Output the [x, y] coordinate of the center of the cell containing the given text.  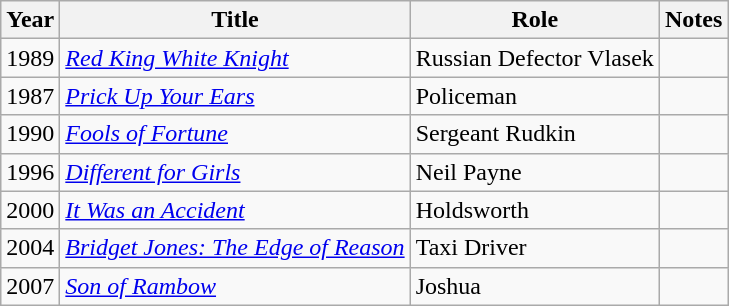
Fools of Fortune [235, 134]
It Was an Accident [235, 210]
Policeman [534, 96]
2007 [30, 286]
Neil Payne [534, 172]
Prick Up Your Ears [235, 96]
2000 [30, 210]
Different for Girls [235, 172]
1990 [30, 134]
2004 [30, 248]
1987 [30, 96]
Role [534, 20]
Notes [693, 20]
Title [235, 20]
Holdsworth [534, 210]
Bridget Jones: The Edge of Reason [235, 248]
Taxi Driver [534, 248]
Joshua [534, 286]
1996 [30, 172]
Russian Defector Vlasek [534, 58]
Son of Rambow [235, 286]
Red King White Knight [235, 58]
1989 [30, 58]
Sergeant Rudkin [534, 134]
Year [30, 20]
